Find where the given text appears and provide that cell's center as [x, y] coordinate. 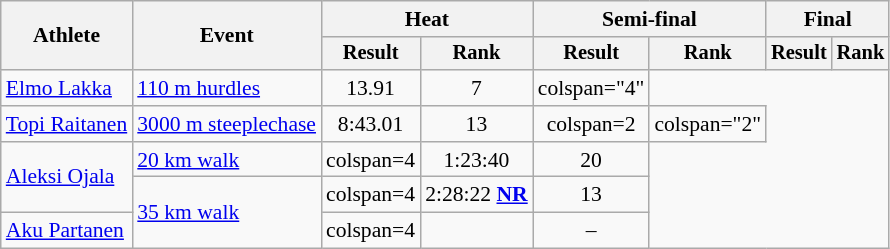
13.91 [370, 88]
7 [476, 88]
colspan=2 [592, 124]
3000 m steeplechase [226, 124]
1:23:40 [476, 160]
Topi Raitanen [67, 124]
110 m hurdles [226, 88]
8:43.01 [370, 124]
Final [828, 19]
20 km walk [226, 160]
Athlete [67, 36]
35 km walk [226, 212]
colspan="2" [708, 124]
Semi-final [650, 19]
Aku Partanen [67, 231]
Heat [427, 19]
Aleksi Ojala [67, 178]
Elmo Lakka [67, 88]
colspan="4" [592, 88]
– [592, 231]
2:28:22 NR [476, 195]
Event [226, 36]
20 [592, 160]
